Return [X, Y] of the center of cell containing provided text 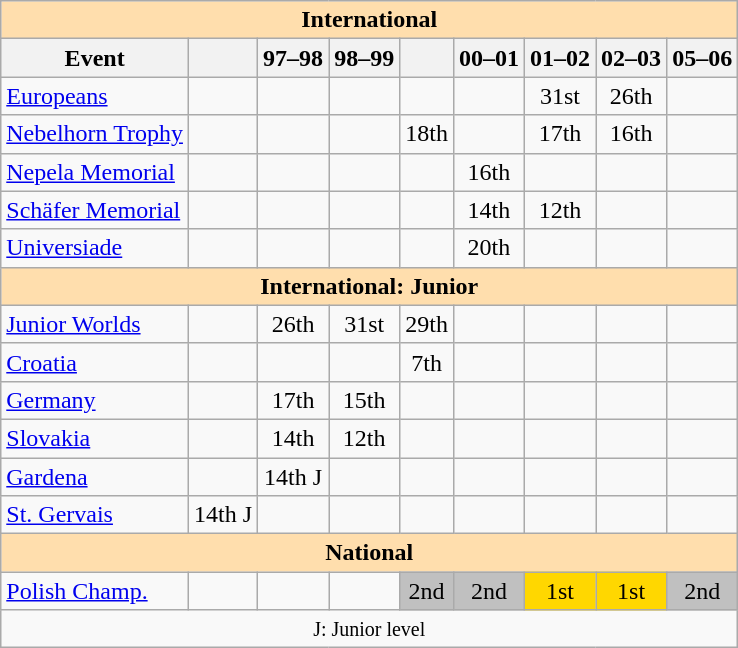
05–06 [702, 58]
Nebelhorn Trophy [95, 134]
15th [364, 400]
98–99 [364, 58]
Polish Champ. [95, 591]
Junior Worlds [95, 324]
Event [95, 58]
20th [488, 248]
Croatia [95, 362]
Germany [95, 400]
Nepela Memorial [95, 172]
7th [427, 362]
International: Junior [370, 286]
00–01 [488, 58]
01–02 [560, 58]
Gardena [95, 477]
97–98 [294, 58]
J: Junior level [370, 629]
Europeans [95, 96]
National [370, 553]
29th [427, 324]
St. Gervais [95, 515]
Schäfer Memorial [95, 210]
02–03 [632, 58]
International [370, 20]
Universiade [95, 248]
18th [427, 134]
Slovakia [95, 438]
